Scan for the cell matching the given text and deliver its [X, Y] coordinate at center. 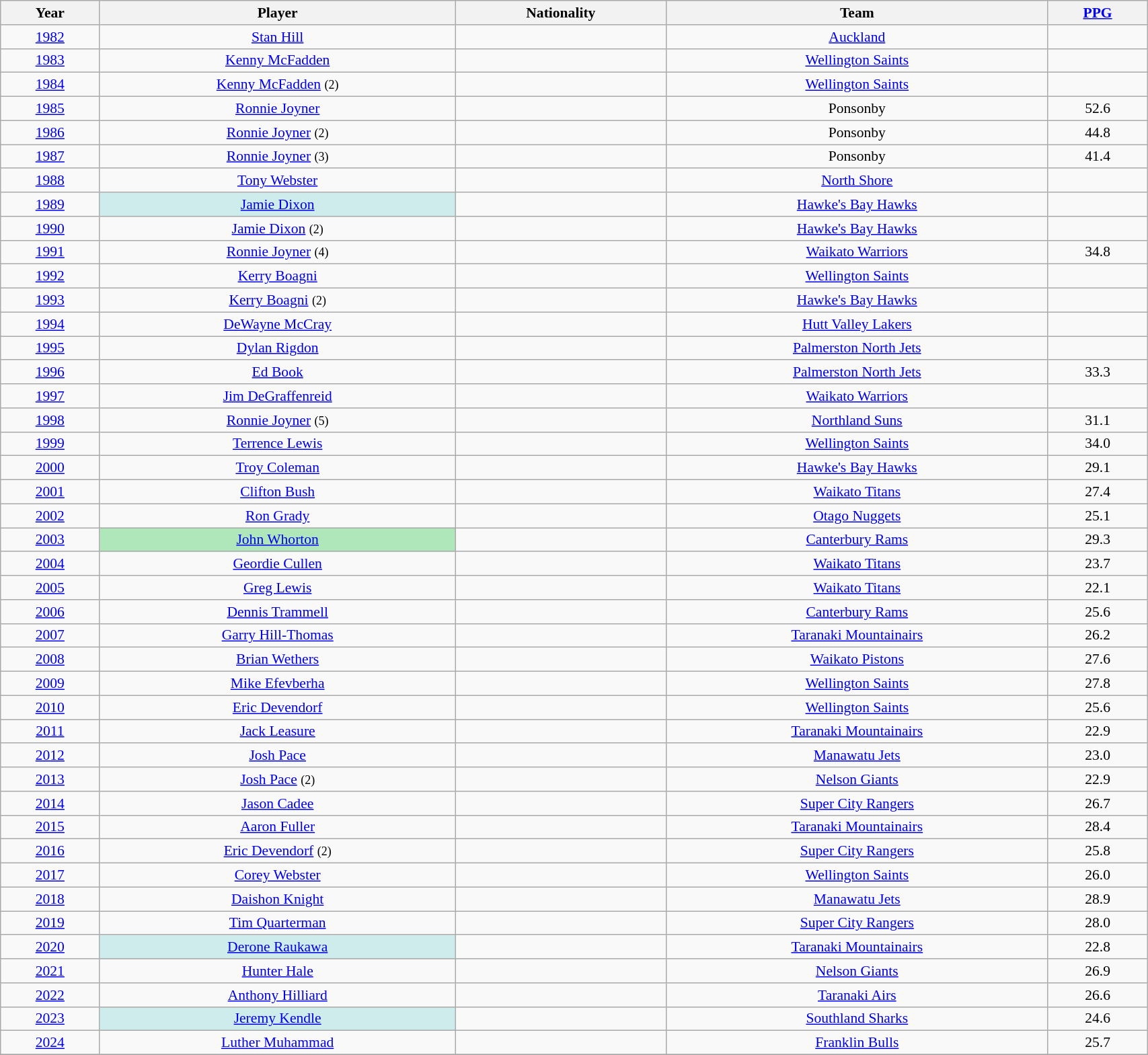
34.8 [1098, 252]
Corey Webster [278, 875]
Kerry Boagni [278, 276]
Ronnie Joyner (3) [278, 157]
23.7 [1098, 564]
DeWayne McCray [278, 324]
25.7 [1098, 1043]
Jack Leasure [278, 732]
Jeremy Kendle [278, 1019]
Josh Pace (2) [278, 779]
2017 [50, 875]
Ronnie Joyner (2) [278, 132]
Stan Hill [278, 37]
Eric Devendorf [278, 707]
Jim DeGraffenreid [278, 396]
29.3 [1098, 540]
2024 [50, 1043]
Mike Efevberha [278, 684]
John Whorton [278, 540]
41.4 [1098, 157]
Hutt Valley Lakers [857, 324]
Troy Coleman [278, 468]
Jason Cadee [278, 804]
Ed Book [278, 373]
22.8 [1098, 947]
27.8 [1098, 684]
Ron Grady [278, 516]
Clifton Bush [278, 492]
2023 [50, 1019]
2018 [50, 899]
26.2 [1098, 635]
28.0 [1098, 923]
2004 [50, 564]
29.1 [1098, 468]
2022 [50, 995]
2013 [50, 779]
Anthony Hilliard [278, 995]
2016 [50, 851]
1996 [50, 373]
1984 [50, 85]
Auckland [857, 37]
23.0 [1098, 756]
1985 [50, 109]
25.8 [1098, 851]
1990 [50, 229]
Taranaki Airs [857, 995]
2012 [50, 756]
33.3 [1098, 373]
Kenny McFadden [278, 61]
Derone Raukawa [278, 947]
2003 [50, 540]
28.4 [1098, 827]
Player [278, 13]
22.1 [1098, 588]
Daishon Knight [278, 899]
1998 [50, 420]
Tony Webster [278, 181]
Northland Suns [857, 420]
PPG [1098, 13]
Garry Hill-Thomas [278, 635]
2021 [50, 971]
2000 [50, 468]
North Shore [857, 181]
25.1 [1098, 516]
1986 [50, 132]
2019 [50, 923]
2020 [50, 947]
Dennis Trammell [278, 612]
Greg Lewis [278, 588]
2011 [50, 732]
Tim Quarterman [278, 923]
Luther Muhammad [278, 1043]
26.9 [1098, 971]
1992 [50, 276]
1997 [50, 396]
2010 [50, 707]
27.4 [1098, 492]
1991 [50, 252]
1989 [50, 204]
Kerry Boagni (2) [278, 301]
1999 [50, 444]
Jamie Dixon [278, 204]
1995 [50, 348]
1994 [50, 324]
44.8 [1098, 132]
Jamie Dixon (2) [278, 229]
2006 [50, 612]
26.0 [1098, 875]
1983 [50, 61]
Hunter Hale [278, 971]
Southland Sharks [857, 1019]
24.6 [1098, 1019]
Eric Devendorf (2) [278, 851]
34.0 [1098, 444]
Franklin Bulls [857, 1043]
2005 [50, 588]
1982 [50, 37]
Josh Pace [278, 756]
Aaron Fuller [278, 827]
52.6 [1098, 109]
2002 [50, 516]
2008 [50, 660]
1993 [50, 301]
28.9 [1098, 899]
2007 [50, 635]
26.6 [1098, 995]
27.6 [1098, 660]
Year [50, 13]
Waikato Pistons [857, 660]
2009 [50, 684]
Team [857, 13]
2001 [50, 492]
Otago Nuggets [857, 516]
Dylan Rigdon [278, 348]
Brian Wethers [278, 660]
Terrence Lewis [278, 444]
Nationality [561, 13]
Kenny McFadden (2) [278, 85]
Ronnie Joyner (4) [278, 252]
1988 [50, 181]
31.1 [1098, 420]
Geordie Cullen [278, 564]
1987 [50, 157]
26.7 [1098, 804]
Ronnie Joyner [278, 109]
2014 [50, 804]
Ronnie Joyner (5) [278, 420]
2015 [50, 827]
